Search for the cell housing the specified text and yield its (x, y) center coordinate. 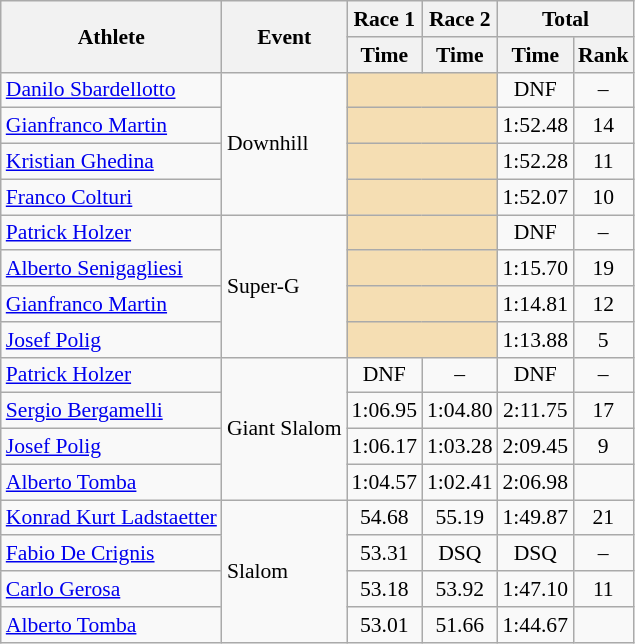
12 (604, 304)
1:44.67 (536, 625)
Super-G (284, 286)
Total (566, 19)
Sergio Bergamelli (112, 411)
1:03.28 (460, 447)
1:49.87 (536, 518)
Downhill (284, 143)
Konrad Kurt Ladstaetter (112, 518)
Fabio De Crignis (112, 554)
2:11.75 (536, 411)
17 (604, 411)
Race 1 (384, 19)
1:04.57 (384, 482)
1:47.10 (536, 589)
1:02.41 (460, 482)
Danilo Sbardellotto (112, 90)
Giant Slalom (284, 428)
14 (604, 126)
1:52.28 (536, 162)
21 (604, 518)
54.68 (384, 518)
Alberto Senigagliesi (112, 269)
53.92 (460, 589)
10 (604, 197)
53.01 (384, 625)
Franco Colturi (112, 197)
2:09.45 (536, 447)
53.18 (384, 589)
1:15.70 (536, 269)
19 (604, 269)
Slalom (284, 571)
5 (604, 340)
1:04.80 (460, 411)
1:52.48 (536, 126)
1:13.88 (536, 340)
9 (604, 447)
1:14.81 (536, 304)
51.66 (460, 625)
1:06.95 (384, 411)
53.31 (384, 554)
1:06.17 (384, 447)
1:52.07 (536, 197)
2:06.98 (536, 482)
55.19 (460, 518)
Rank (604, 55)
Athlete (112, 36)
Event (284, 36)
Carlo Gerosa (112, 589)
Kristian Ghedina (112, 162)
Race 2 (460, 19)
